Identify which cell holds the provided text, then report its [x, y] central coordinate. 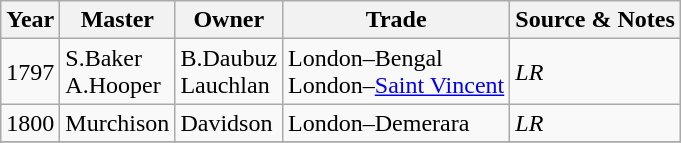
1797 [30, 72]
S.BakerA.Hooper [118, 72]
Murchison [118, 123]
Year [30, 20]
London–Demerara [396, 123]
London–BengalLondon–Saint Vincent [396, 72]
Source & Notes [596, 20]
B.DaubuzLauchlan [229, 72]
Davidson [229, 123]
Master [118, 20]
1800 [30, 123]
Trade [396, 20]
Owner [229, 20]
